Determine the [x, y] coordinate at the center of the cell enclosing the given text.  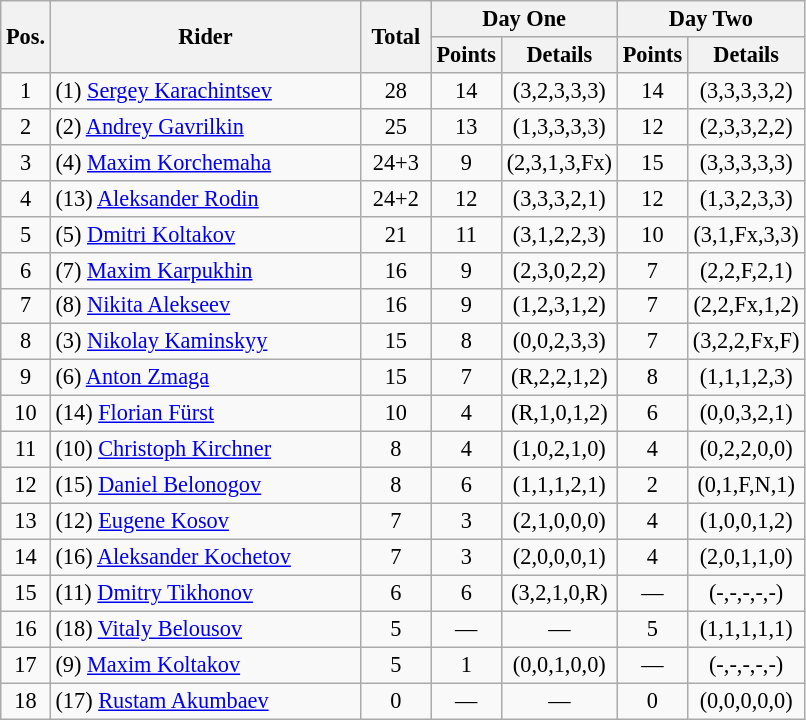
(3,1,2,2,3) [559, 234]
(3,3,3,2,1) [559, 198]
(10) Christoph Kirchner [205, 450]
(8) Nikita Alekseev [205, 306]
(0,0,1,0,0) [559, 665]
(16) Aleksander Kochetov [205, 557]
(2,0,0,0,1) [559, 557]
(7) Maxim Karpukhin [205, 270]
(6) Anton Zmaga [205, 378]
(0,0,2,3,3) [559, 342]
(1,0,0,1,2) [746, 521]
(3,3,3,3,2) [746, 90]
28 [396, 90]
(R,2,2,1,2) [559, 378]
Total [396, 37]
24+3 [396, 162]
(5) Dmitri Koltakov [205, 234]
(2,3,1,3,Fx) [559, 162]
Day One [524, 19]
(3,2,3,3,3) [559, 90]
(0,1,F,N,1) [746, 485]
(11) Dmitry Tikhonov [205, 593]
(13) Aleksander Rodin [205, 198]
(3,2,1,0,R) [559, 593]
(2,0,1,1,0) [746, 557]
(1,1,1,2,3) [746, 378]
(17) Rustam Akumbaev [205, 701]
(1,0,2,1,0) [559, 450]
(2) Andrey Gavrilkin [205, 126]
(3,3,3,3,3) [746, 162]
Day Two [710, 19]
Rider [205, 37]
(2,3,3,2,2) [746, 126]
(12) Eugene Kosov [205, 521]
(1,1,1,2,1) [559, 485]
21 [396, 234]
(4) Maxim Korchemaha [205, 162]
(0,0,3,2,1) [746, 414]
24+2 [396, 198]
18 [26, 701]
(2,3,0,2,2) [559, 270]
(1) Sergey Karachintsev [205, 90]
17 [26, 665]
(2,2,F,2,1) [746, 270]
(0,2,2,0,0) [746, 450]
(0,0,0,0,0) [746, 701]
(1,2,3,1,2) [559, 306]
(2,2,Fx,1,2) [746, 306]
(18) Vitaly Belousov [205, 629]
Pos. [26, 37]
(15) Daniel Belonogov [205, 485]
(1,1,1,1,1) [746, 629]
(3,1,Fx,3,3) [746, 234]
(2,1,0,0,0) [559, 521]
25 [396, 126]
(9) Maxim Koltakov [205, 665]
(14) Florian Fürst [205, 414]
(1,3,3,3,3) [559, 126]
(1,3,2,3,3) [746, 198]
(R,1,0,1,2) [559, 414]
(3) Nikolay Kaminskyy [205, 342]
(3,2,2,Fx,F) [746, 342]
